Provide the (x, y) coordinate of the cell's center where the given text is located.  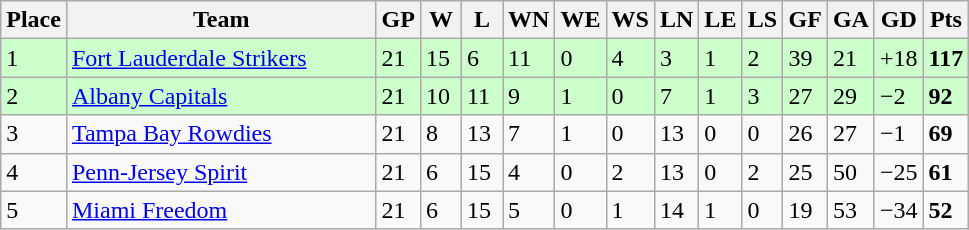
Tampa Bay Rowdies (221, 134)
14 (676, 210)
9 (529, 96)
69 (946, 134)
Place (34, 20)
117 (946, 58)
92 (946, 96)
Miami Freedom (221, 210)
LS (762, 20)
25 (805, 172)
Team (221, 20)
GP (398, 20)
WE (580, 20)
L (482, 20)
−34 (898, 210)
39 (805, 58)
29 (850, 96)
GA (850, 20)
Fort Lauderdale Strikers (221, 58)
−2 (898, 96)
8 (440, 134)
−1 (898, 134)
WS (630, 20)
53 (850, 210)
W (440, 20)
−25 (898, 172)
Pts (946, 20)
+18 (898, 58)
26 (805, 134)
Penn-Jersey Spirit (221, 172)
LN (676, 20)
WN (529, 20)
10 (440, 96)
52 (946, 210)
19 (805, 210)
GD (898, 20)
LE (720, 20)
GF (805, 20)
50 (850, 172)
Albany Capitals (221, 96)
61 (946, 172)
